Determine the [X, Y] coordinate at the center of the cell enclosing the given text.  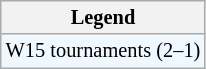
W15 tournaments (2–1) [103, 51]
Legend [103, 17]
